Find where the given text appears and provide that cell's center as (x, y) coordinate. 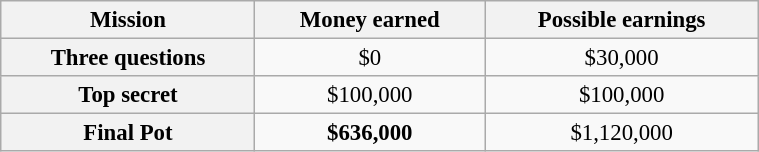
Top secret (128, 95)
$0 (370, 57)
$636,000 (370, 133)
Money earned (370, 20)
$30,000 (622, 57)
$1,120,000 (622, 133)
Mission (128, 20)
Final Pot (128, 133)
Possible earnings (622, 20)
Three questions (128, 57)
